Determine the [x, y] coordinate at the center of the cell enclosing the given text.  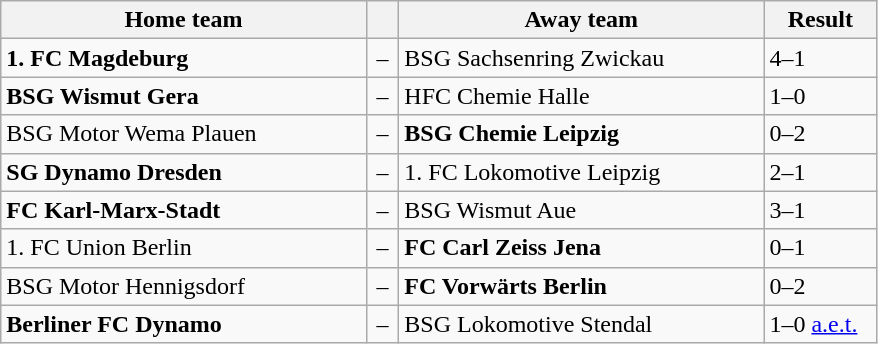
Away team [582, 20]
FC Karl-Marx-Stadt [184, 210]
Home team [184, 20]
1. FC Lokomotive Leipzig [582, 172]
1. FC Union Berlin [184, 248]
Result [820, 20]
BSG Wismut Gera [184, 96]
HFC Chemie Halle [582, 96]
1–0 a.e.t. [820, 324]
BSG Sachsenring Zwickau [582, 58]
BSG Chemie Leipzig [582, 134]
2–1 [820, 172]
FC Carl Zeiss Jena [582, 248]
FC Vorwärts Berlin [582, 286]
Berliner FC Dynamo [184, 324]
0–1 [820, 248]
4–1 [820, 58]
SG Dynamo Dresden [184, 172]
BSG Lokomotive Stendal [582, 324]
1–0 [820, 96]
3–1 [820, 210]
BSG Motor Hennigsdorf [184, 286]
BSG Motor Wema Plauen [184, 134]
1. FC Magdeburg [184, 58]
BSG Wismut Aue [582, 210]
